Return the (X, Y) coordinate for the center point of the cell that contains the specified text.  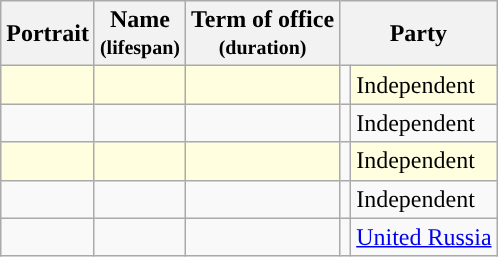
Portrait (48, 34)
Term of office(duration) (262, 34)
Name(lifespan) (140, 34)
Party (418, 34)
United Russia (424, 237)
